Find where the given text appears and provide that cell's center as [x, y] coordinate. 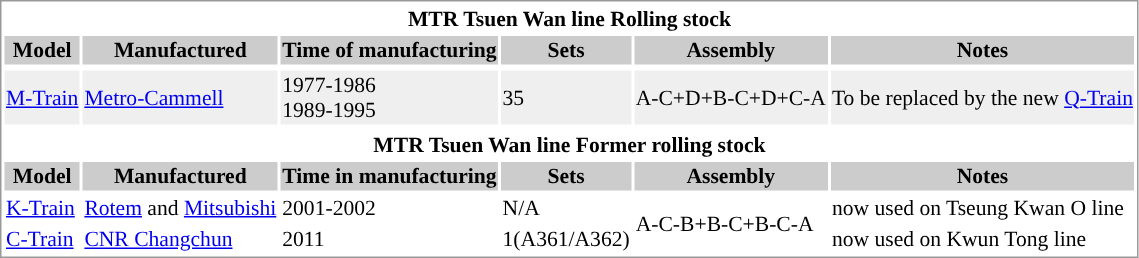
M-Train [42, 97]
1(A361/A362) [566, 239]
MTR Tsuen Wan line Rolling stock [569, 18]
To be replaced by the new Q-Train [982, 97]
2001-2002 [390, 208]
Rotem and Mitsubishi [180, 208]
A-C-B+B-C+B-C-A [730, 224]
A-C+D+B-C+D+C-A [730, 97]
Time in manufacturing [390, 176]
2011 [390, 239]
K-Train [42, 208]
N/A [566, 208]
CNR Changchun [180, 239]
Time of manufacturing [390, 50]
now used on Tseung Kwan O line [982, 208]
C-Train [42, 239]
Metro-Cammell [180, 97]
1977-19861989-1995 [390, 97]
35 [566, 97]
MTR Tsuen Wan line Former rolling stock [569, 144]
now used on Kwun Tong line [982, 239]
